From the cell containing the given text, extract its center point as (X, Y) coordinate. 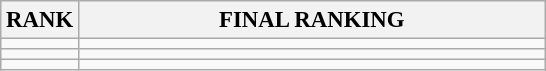
RANK (40, 20)
FINAL RANKING (312, 20)
